Pinpoint the cell where the given text exists, returning its (X, Y) midpoint coordinate. 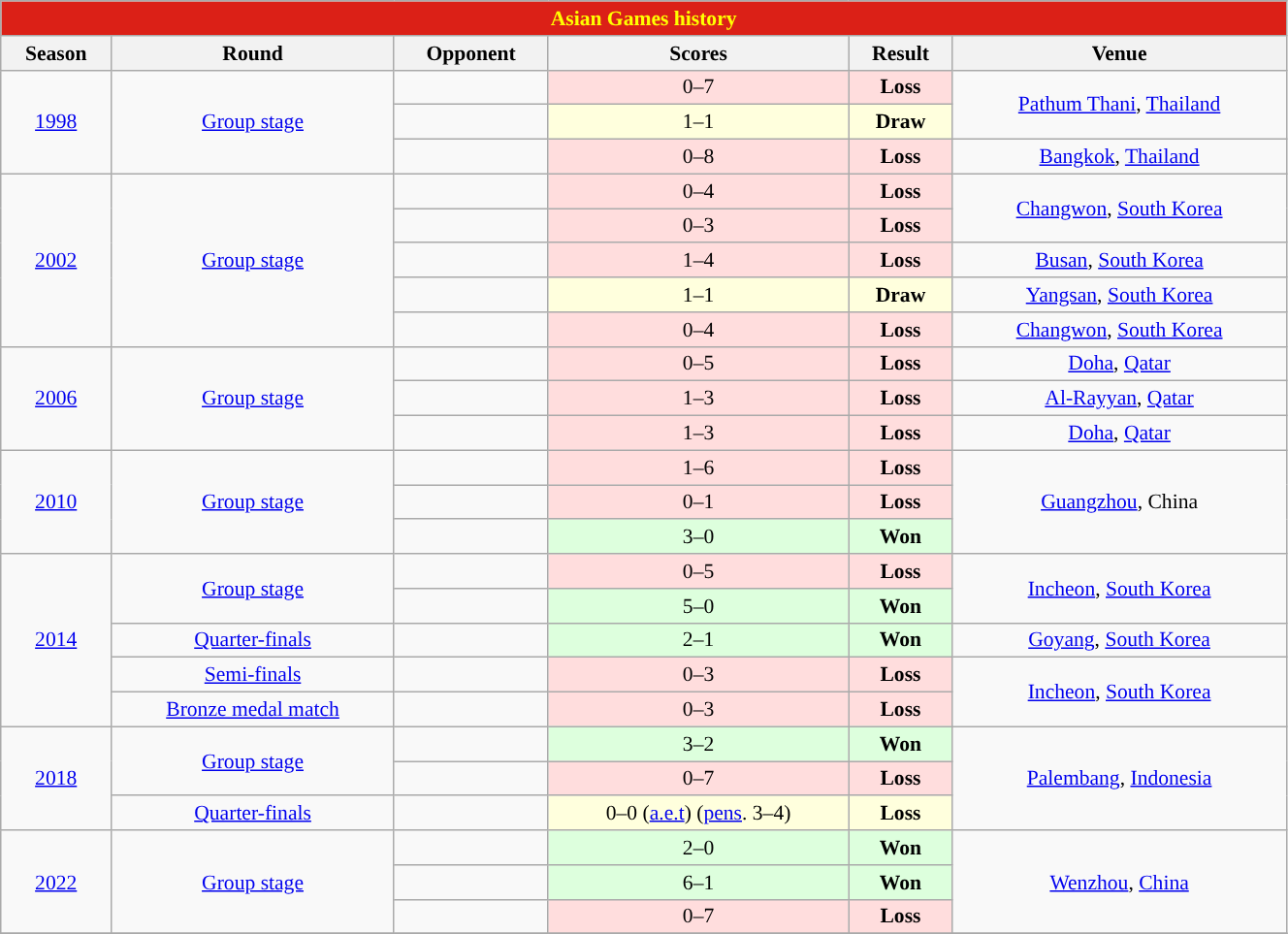
2010 (56, 502)
Bangkok, Thailand (1119, 157)
1998 (56, 122)
Yangsan, South Korea (1119, 295)
Bronze medal match (253, 710)
1–6 (698, 467)
Asian Games history (644, 18)
3–0 (698, 537)
Scores (698, 53)
2–0 (698, 848)
2002 (56, 260)
2014 (56, 640)
Goyang, South Korea (1119, 640)
Busan, South Korea (1119, 261)
5–0 (698, 606)
2–1 (698, 640)
Wenzhou, China (1119, 883)
Pathum Thani, Thailand (1119, 105)
Al-Rayyan, Qatar (1119, 399)
Result (900, 53)
Palembang, Indonesia (1119, 778)
Guangzhou, China (1119, 502)
Semi-finals (253, 675)
Round (253, 53)
Venue (1119, 53)
Opponent (470, 53)
3–2 (698, 744)
Season (56, 53)
6–1 (698, 883)
2006 (56, 398)
2022 (56, 883)
2018 (56, 778)
1–4 (698, 261)
0–8 (698, 157)
0–0 (a.e.t) (pens. 3–4) (698, 814)
0–1 (698, 502)
